Scan for the cell matching the given text and deliver its (x, y) coordinate at center. 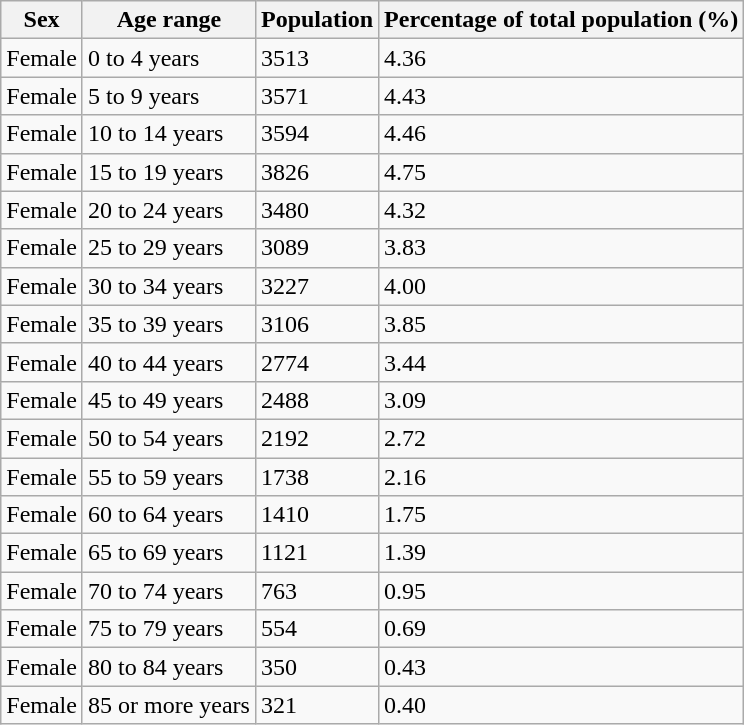
Age range (168, 20)
4.43 (562, 96)
35 to 39 years (168, 324)
Sex (42, 20)
65 to 69 years (168, 553)
25 to 29 years (168, 248)
3106 (316, 324)
3089 (316, 248)
1.75 (562, 515)
554 (316, 629)
1738 (316, 477)
3571 (316, 96)
75 to 79 years (168, 629)
40 to 44 years (168, 362)
4.75 (562, 172)
3480 (316, 210)
4.36 (562, 58)
45 to 49 years (168, 400)
2.16 (562, 477)
85 or more years (168, 705)
10 to 14 years (168, 134)
0.40 (562, 705)
350 (316, 667)
3826 (316, 172)
15 to 19 years (168, 172)
1.39 (562, 553)
763 (316, 591)
1121 (316, 553)
2774 (316, 362)
30 to 34 years (168, 286)
3594 (316, 134)
4.00 (562, 286)
3513 (316, 58)
0 to 4 years (168, 58)
80 to 84 years (168, 667)
4.46 (562, 134)
70 to 74 years (168, 591)
4.32 (562, 210)
5 to 9 years (168, 96)
3.44 (562, 362)
20 to 24 years (168, 210)
50 to 54 years (168, 438)
2192 (316, 438)
Percentage of total population (%) (562, 20)
0.69 (562, 629)
0.43 (562, 667)
3227 (316, 286)
2.72 (562, 438)
3.09 (562, 400)
3.85 (562, 324)
55 to 59 years (168, 477)
2488 (316, 400)
3.83 (562, 248)
0.95 (562, 591)
1410 (316, 515)
321 (316, 705)
Population (316, 20)
60 to 64 years (168, 515)
